For the text-containing cell, return its midpoint in (X, Y) coordinate format. 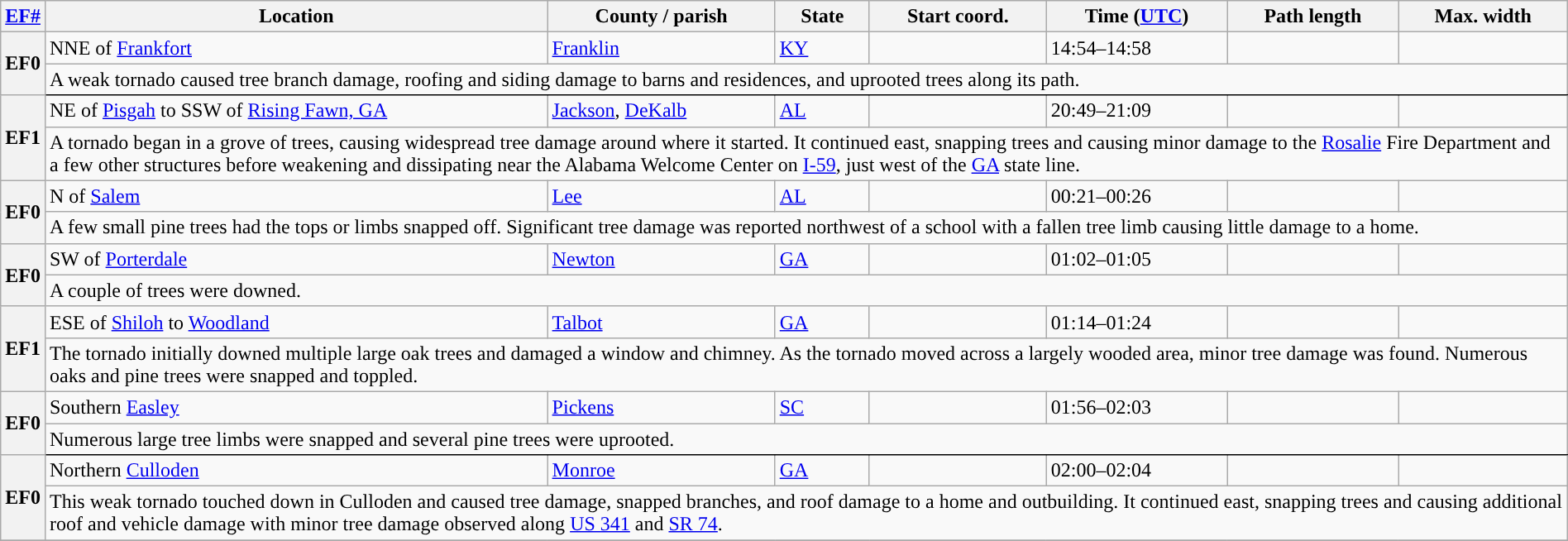
Monroe (662, 471)
Franklin (662, 48)
Northern Culloden (296, 471)
N of Salem (296, 196)
Newton (662, 259)
EF# (23, 17)
Max. width (1483, 17)
State (822, 17)
A couple of trees were downed. (806, 290)
NNE of Frankfort (296, 48)
Start coord. (958, 17)
Southern Easley (296, 407)
County / parish (662, 17)
01:56–02:03 (1136, 407)
KY (822, 48)
Pickens (662, 407)
02:00–02:04 (1136, 471)
Jackson, DeKalb (662, 111)
01:14–01:24 (1136, 322)
Talbot (662, 322)
Lee (662, 196)
Location (296, 17)
SC (822, 407)
00:21–00:26 (1136, 196)
Time (UTC) (1136, 17)
ESE of Shiloh to Woodland (296, 322)
20:49–21:09 (1136, 111)
NE of Pisgah to SSW of Rising Fawn, GA (296, 111)
01:02–01:05 (1136, 259)
SW of Porterdale (296, 259)
14:54–14:58 (1136, 48)
Path length (1313, 17)
Numerous large tree limbs were snapped and several pine trees were uprooted. (806, 439)
A weak tornado caused tree branch damage, roofing and siding damage to barns and residences, and uprooted trees along its path. (806, 79)
